Search for the cell housing the specified text and yield its [x, y] center coordinate. 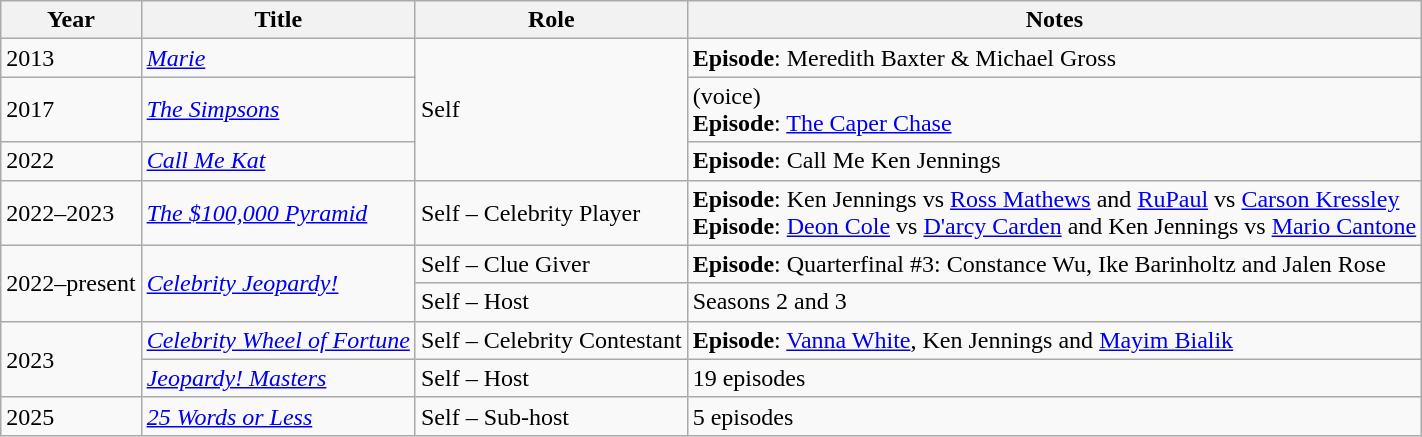
5 episodes [1054, 416]
(voice)Episode: The Caper Chase [1054, 110]
Role [551, 20]
Self – Sub-host [551, 416]
Episode: Call Me Ken Jennings [1054, 161]
Notes [1054, 20]
Self – Celebrity Contestant [551, 340]
Episode: Ken Jennings vs Ross Mathews and RuPaul vs Carson KressleyEpisode: Deon Cole vs D'arcy Carden and Ken Jennings vs Mario Cantone [1054, 212]
Self – Clue Giver [551, 264]
The $100,000 Pyramid [278, 212]
Seasons 2 and 3 [1054, 302]
2022 [71, 161]
Celebrity Wheel of Fortune [278, 340]
2013 [71, 58]
Celebrity Jeopardy! [278, 283]
The Simpsons [278, 110]
19 episodes [1054, 378]
Title [278, 20]
2017 [71, 110]
Year [71, 20]
Self [551, 110]
Episode: Vanna White, Ken Jennings and Mayim Bialik [1054, 340]
2022–2023 [71, 212]
2025 [71, 416]
Episode: Quarterfinal #3: Constance Wu, Ike Barinholtz and Jalen Rose [1054, 264]
Episode: Meredith Baxter & Michael Gross [1054, 58]
25 Words or Less [278, 416]
Jeopardy! Masters [278, 378]
2022–present [71, 283]
Self – Celebrity Player [551, 212]
2023 [71, 359]
Marie [278, 58]
Call Me Kat [278, 161]
